Extract the [X, Y] coordinate from the center of the cell holding the provided text.  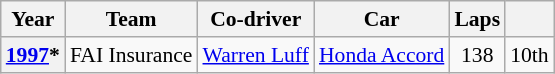
10th [530, 55]
138 [477, 55]
Team [132, 19]
FAI Insurance [132, 55]
1997* [33, 55]
Co-driver [255, 19]
Laps [477, 19]
Car [382, 19]
Warren Luff [255, 55]
Honda Accord [382, 55]
Year [33, 19]
